Provide the [X, Y] coordinate of the cell's center where the given text is located.  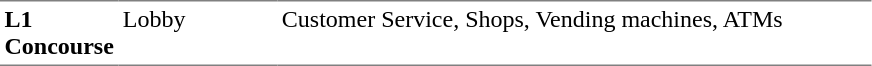
Lobby [198, 33]
Customer Service, Shops, Vending machines, ATMs [574, 33]
L1Concourse [59, 33]
